Provide the [x, y] coordinate of the cell's center where the given text is located.  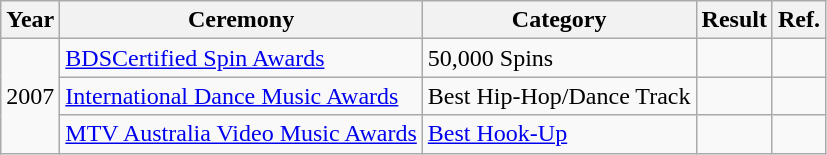
Category [559, 20]
BDSCertified Spin Awards [242, 58]
50,000 Spins [559, 58]
2007 [30, 96]
Result [734, 20]
MTV Australia Video Music Awards [242, 134]
Ref. [798, 20]
Ceremony [242, 20]
Best Hip-Hop/Dance Track [559, 96]
Year [30, 20]
International Dance Music Awards [242, 96]
Best Hook-Up [559, 134]
